From the cell containing the given text, extract its center point as (X, Y) coordinate. 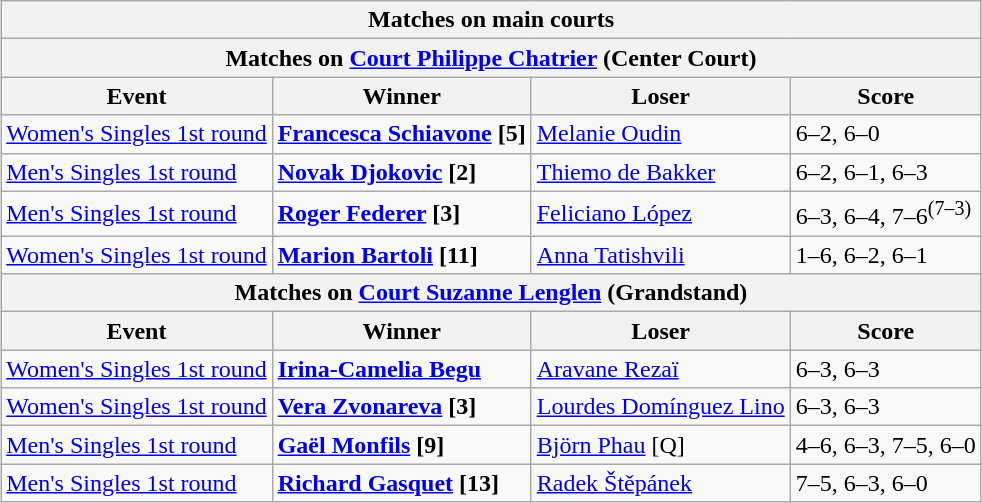
Lourdes Domínguez Lino (660, 407)
Aravane Rezaï (660, 369)
1–6, 6–2, 6–1 (886, 255)
Irina-Camelia Begu (402, 369)
Marion Bartoli [11] (402, 255)
Gaël Monfils [9] (402, 445)
Radek Štěpánek (660, 483)
Richard Gasquet [13] (402, 483)
6–2, 6–1, 6–3 (886, 172)
Matches on Court Philippe Chatrier (Center Court) (492, 58)
6–2, 6–0 (886, 134)
Novak Djokovic [2] (402, 172)
Vera Zvonareva [3] (402, 407)
Melanie Oudin (660, 134)
Anna Tatishvili (660, 255)
Roger Federer [3] (402, 214)
Thiemo de Bakker (660, 172)
Francesca Schiavone [5] (402, 134)
Björn Phau [Q] (660, 445)
6–3, 6–4, 7–6(7–3) (886, 214)
7–5, 6–3, 6–0 (886, 483)
Matches on Court Suzanne Lenglen (Grandstand) (492, 293)
4–6, 6–3, 7–5, 6–0 (886, 445)
Matches on main courts (492, 20)
Feliciano López (660, 214)
